Pinpoint the cell where the given text exists, returning its [X, Y] midpoint coordinate. 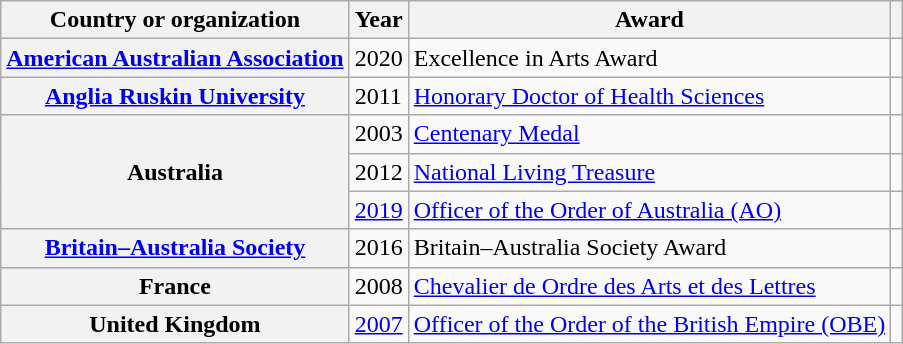
Britain–Australia Society Award [649, 248]
France [175, 286]
United Kingdom [175, 324]
Officer of the Order of Australia (AO) [649, 210]
Year [378, 20]
2016 [378, 248]
Anglia Ruskin University [175, 96]
Country or organization [175, 20]
2019 [378, 210]
2020 [378, 58]
Award [649, 20]
National Living Treasure [649, 172]
Honorary Doctor of Health Sciences [649, 96]
2011 [378, 96]
Officer of the Order of the British Empire (OBE) [649, 324]
Britain–Australia Society [175, 248]
American Australian Association [175, 58]
Excellence in Arts Award [649, 58]
Australia [175, 172]
2012 [378, 172]
2003 [378, 134]
Centenary Medal [649, 134]
2007 [378, 324]
2008 [378, 286]
Chevalier de Ordre des Arts et des Lettres [649, 286]
